Detect which cell encompasses the target text, then output its (X, Y) center coordinate. 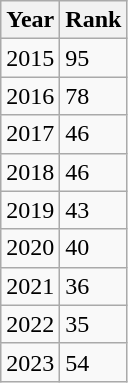
2020 (30, 248)
2018 (30, 172)
54 (94, 362)
2016 (30, 96)
40 (94, 248)
Rank (94, 20)
Year (30, 20)
36 (94, 286)
2021 (30, 286)
2017 (30, 134)
2023 (30, 362)
95 (94, 58)
78 (94, 96)
35 (94, 324)
43 (94, 210)
2022 (30, 324)
2019 (30, 210)
2015 (30, 58)
